Provide the [X, Y] coordinate of the cell's center where the given text is located.  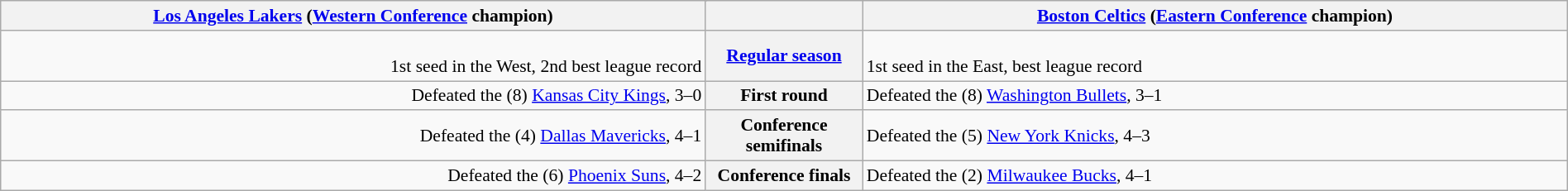
First round [784, 96]
Los Angeles Lakers (Western Conference champion) [354, 16]
Conference finals [784, 176]
Defeated the (5) New York Knicks, 4–3 [1216, 136]
Regular season [784, 56]
Boston Celtics (Eastern Conference champion) [1216, 16]
Defeated the (4) Dallas Mavericks, 4–1 [354, 136]
1st seed in the East, best league record [1216, 56]
Defeated the (2) Milwaukee Bucks, 4–1 [1216, 176]
Defeated the (6) Phoenix Suns, 4–2 [354, 176]
Defeated the (8) Kansas City Kings, 3–0 [354, 96]
1st seed in the West, 2nd best league record [354, 56]
Defeated the (8) Washington Bullets, 3–1 [1216, 96]
Conference semifinals [784, 136]
